Return the [x, y] coordinate for the center point of the cell that contains the specified text.  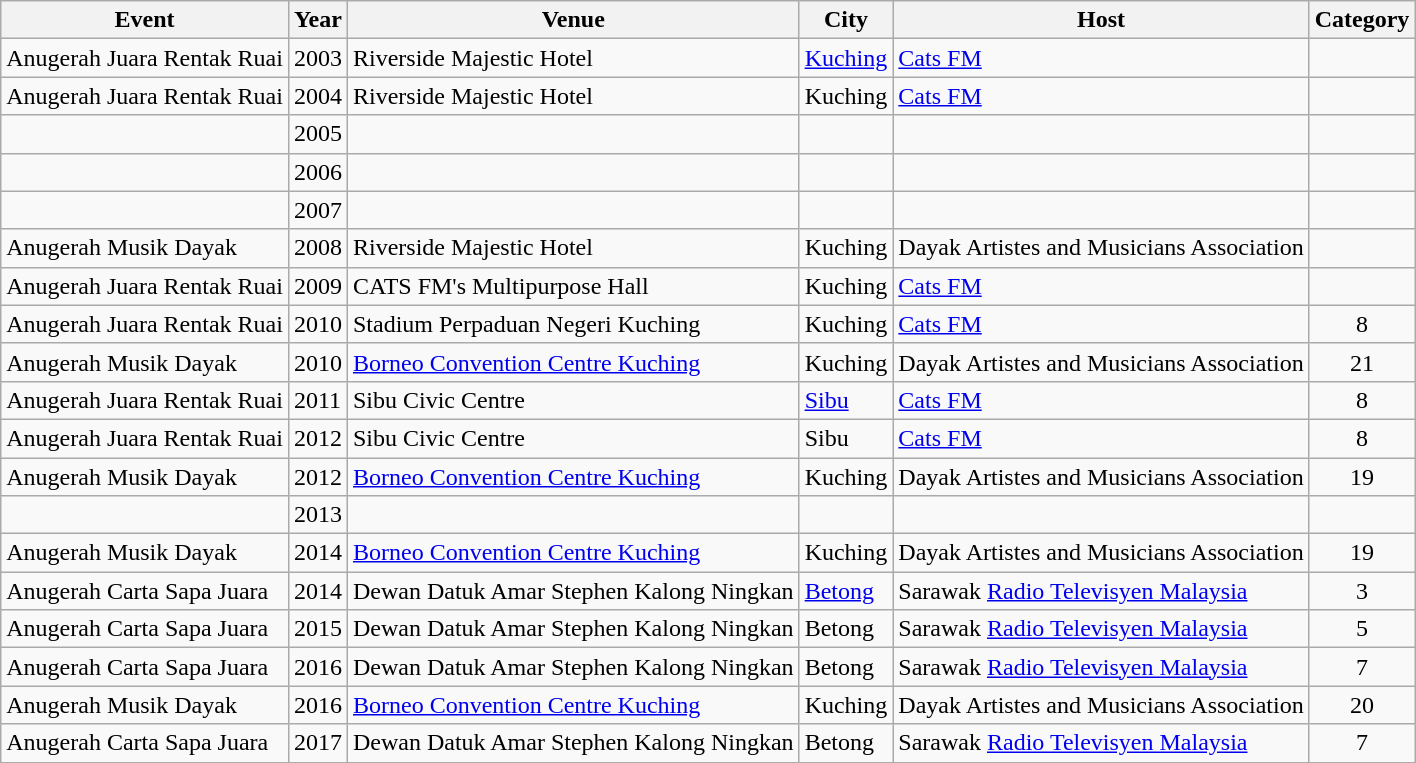
Year [318, 20]
3 [1362, 591]
20 [1362, 705]
2011 [318, 400]
2015 [318, 629]
Category [1362, 20]
Venue [573, 20]
2008 [318, 248]
Host [1101, 20]
2013 [318, 515]
2003 [318, 58]
Event [145, 20]
5 [1362, 629]
2007 [318, 210]
2004 [318, 96]
2006 [318, 172]
21 [1362, 362]
2005 [318, 134]
Stadium Perpaduan Negeri Kuching [573, 324]
2017 [318, 743]
CATS FM's Multipurpose Hall [573, 286]
2009 [318, 286]
City [846, 20]
